Capture the cell that displays the provided text and extract its [x, y] central coordinate. 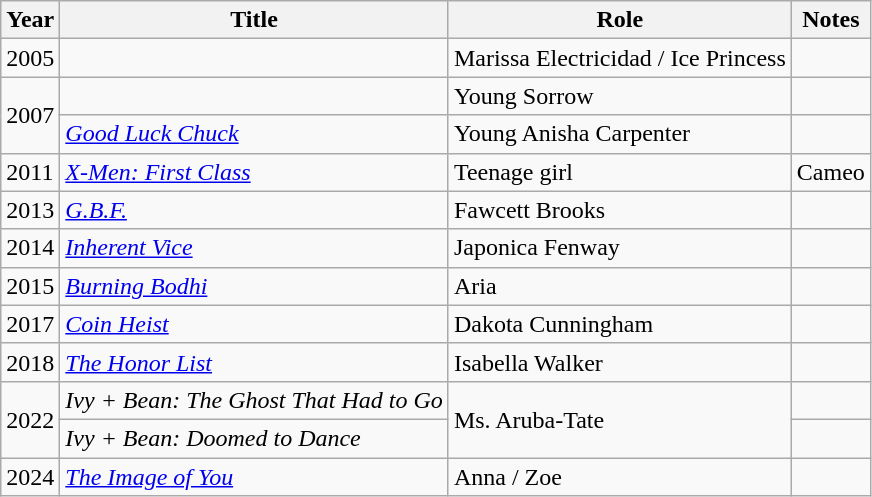
G.B.F. [254, 210]
2018 [30, 362]
2007 [30, 115]
2022 [30, 419]
Burning Bodhi [254, 286]
Ivy + Bean: The Ghost That Had to Go [254, 400]
Anna / Zoe [620, 477]
2024 [30, 477]
2011 [30, 172]
Good Luck Chuck [254, 134]
2013 [30, 210]
Title [254, 20]
Young Sorrow [620, 96]
Aria [620, 286]
Ivy + Bean: Doomed to Dance [254, 438]
2017 [30, 324]
Year [30, 20]
The Image of You [254, 477]
Fawcett Brooks [620, 210]
Teenage girl [620, 172]
2005 [30, 58]
Cameo [830, 172]
The Honor List [254, 362]
Japonica Fenway [620, 248]
Dakota Cunningham [620, 324]
Isabella Walker [620, 362]
Notes [830, 20]
2014 [30, 248]
X-Men: First Class [254, 172]
2015 [30, 286]
Marissa Electricidad / Ice Princess [620, 58]
Young Anisha Carpenter [620, 134]
Role [620, 20]
Inherent Vice [254, 248]
Coin Heist [254, 324]
Ms. Aruba-Tate [620, 419]
